Return the [x, y] coordinate for the center point of the cell that contains the specified text.  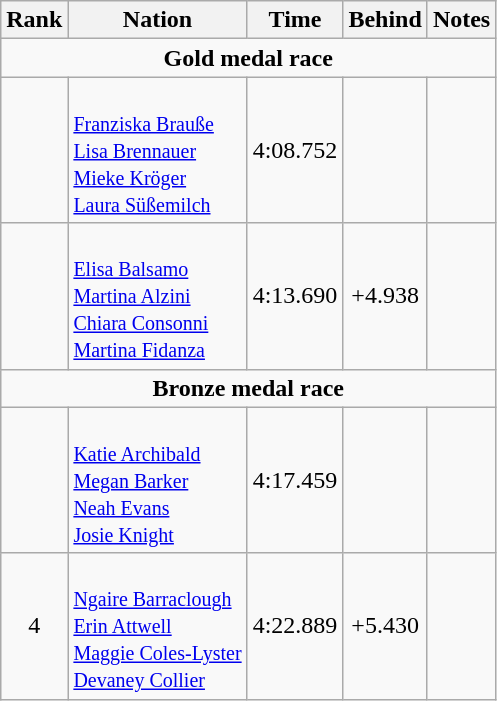
Bronze medal race [248, 388]
Katie ArchibaldMegan BarkerNeah EvansJosie Knight [158, 480]
4:22.889 [295, 626]
Time [295, 20]
+4.938 [385, 296]
+5.430 [385, 626]
4:08.752 [295, 150]
4:17.459 [295, 480]
Notes [461, 20]
Elisa BalsamoMartina AlziniChiara ConsonniMartina Fidanza [158, 296]
Rank [34, 20]
Ngaire BarracloughErin AttwellMaggie Coles-LysterDevaney Collier [158, 626]
Gold medal race [248, 58]
Nation [158, 20]
Franziska BraußeLisa BrennauerMieke KrögerLaura Süßemilch [158, 150]
4:13.690 [295, 296]
4 [34, 626]
Behind [385, 20]
